Detect which cell encompasses the target text, then output its [X, Y] center coordinate. 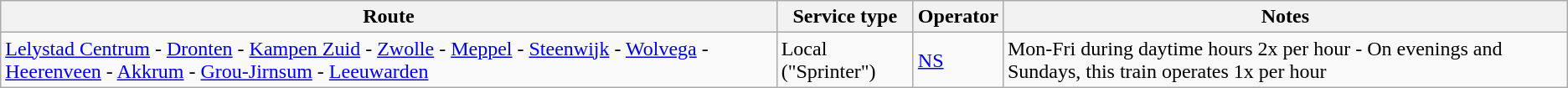
Notes [1285, 17]
NS [958, 60]
Lelystad Centrum - Dronten - Kampen Zuid - Zwolle - Meppel - Steenwijk - Wolvega - Heerenveen - Akkrum - Grou-Jirnsum - Leeuwarden [389, 60]
Mon-Fri during daytime hours 2x per hour - On evenings and Sundays, this train operates 1x per hour [1285, 60]
Route [389, 17]
Local ("Sprinter") [844, 60]
Operator [958, 17]
Service type [844, 17]
